From the cell containing the given text, extract its center point as (x, y) coordinate. 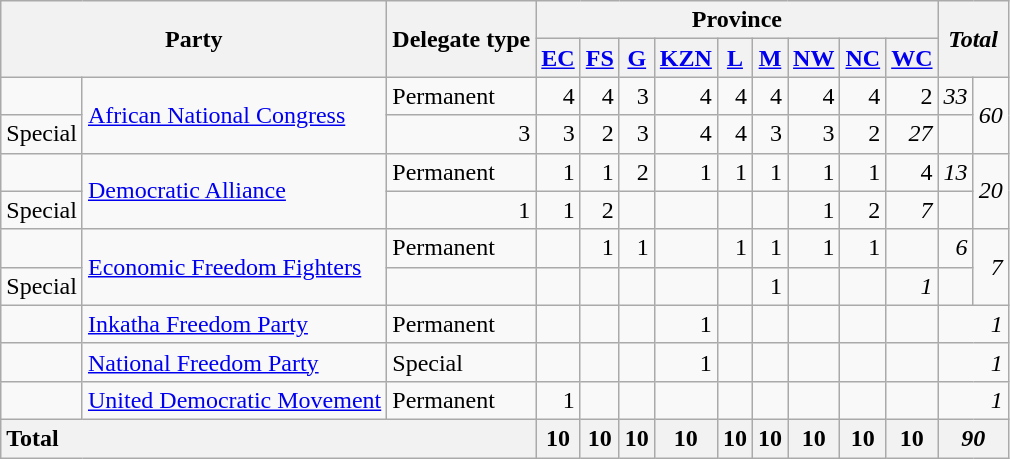
G (636, 58)
Party (194, 39)
90 (973, 438)
20 (990, 191)
EC (558, 58)
NW (814, 58)
M (770, 58)
KZN (686, 58)
33 (956, 96)
60 (990, 115)
African National Congress (234, 115)
Economic Freedom Fighters (234, 267)
6 (956, 248)
FS (600, 58)
Democratic Alliance (234, 191)
NC (863, 58)
Inkatha Freedom Party (234, 324)
L (734, 58)
WC (912, 58)
Delegate type (462, 39)
13 (956, 172)
National Freedom Party (234, 362)
United Democratic Movement (234, 400)
27 (912, 134)
Province (737, 20)
